Scan for the cell matching the given text and deliver its (X, Y) coordinate at center. 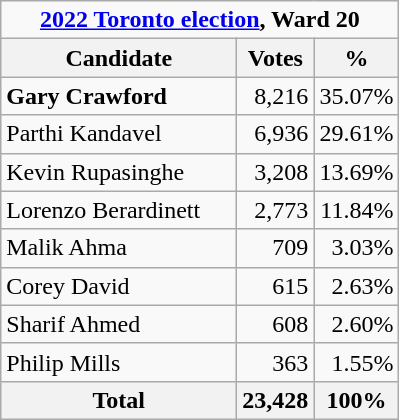
% (356, 58)
29.61% (356, 134)
23,428 (276, 400)
363 (276, 362)
3,208 (276, 172)
615 (276, 286)
608 (276, 324)
Sharif Ahmed (119, 324)
2.63% (356, 286)
Total (119, 400)
1.55% (356, 362)
6,936 (276, 134)
2.60% (356, 324)
100% (356, 400)
3.03% (356, 248)
Gary Crawford (119, 96)
Malik Ahma (119, 248)
Candidate (119, 58)
13.69% (356, 172)
Lorenzo Berardinett (119, 210)
2022 Toronto election, Ward 20 (200, 20)
Parthi Kandavel (119, 134)
2,773 (276, 210)
Votes (276, 58)
35.07% (356, 96)
Kevin Rupasinghe (119, 172)
8,216 (276, 96)
11.84% (356, 210)
Corey David (119, 286)
Philip Mills (119, 362)
709 (276, 248)
